From the cell containing the given text, extract its center point as (x, y) coordinate. 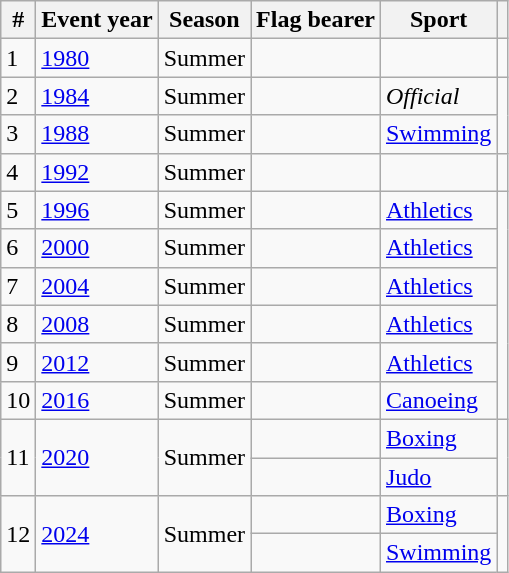
# (18, 20)
9 (18, 362)
4 (18, 172)
Event year (97, 20)
2000 (97, 248)
Judo (438, 477)
8 (18, 324)
1988 (97, 134)
1992 (97, 172)
2004 (97, 286)
Season (204, 20)
1984 (97, 96)
1980 (97, 58)
12 (18, 534)
6 (18, 248)
Sport (438, 20)
Official (438, 96)
2020 (97, 457)
2012 (97, 362)
2008 (97, 324)
2024 (97, 534)
1 (18, 58)
7 (18, 286)
5 (18, 210)
11 (18, 457)
Flag bearer (316, 20)
2016 (97, 400)
3 (18, 134)
1996 (97, 210)
Canoeing (438, 400)
10 (18, 400)
2 (18, 96)
